Locate the cell with the specified text and output its [x, y] center coordinate. 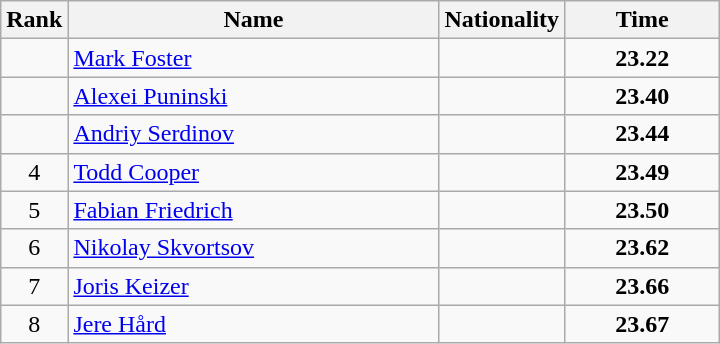
Todd Cooper [254, 172]
23.50 [642, 210]
Fabian Friedrich [254, 210]
Time [642, 20]
23.49 [642, 172]
Alexei Puninski [254, 96]
23.40 [642, 96]
Name [254, 20]
23.22 [642, 58]
23.44 [642, 134]
6 [34, 248]
Mark Foster [254, 58]
4 [34, 172]
7 [34, 286]
23.66 [642, 286]
Nationality [502, 20]
Andriy Serdinov [254, 134]
8 [34, 324]
Joris Keizer [254, 286]
23.62 [642, 248]
5 [34, 210]
Jere Hård [254, 324]
Rank [34, 20]
23.67 [642, 324]
Nikolay Skvortsov [254, 248]
